For the text-containing cell, return its midpoint in (x, y) coordinate format. 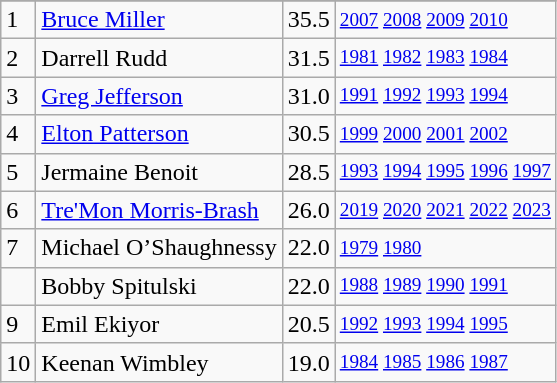
20.5 (308, 324)
1991 1992 1993 1994 (445, 96)
1981 1982 1983 1984 (445, 58)
1993 1994 1995 1996 1997 (445, 172)
2007 2008 2009 2010 (445, 20)
1999 2000 2001 2002 (445, 134)
Greg Jefferson (159, 96)
1 (18, 20)
Jermaine Benoit (159, 172)
1988 1989 1990 1991 (445, 286)
2019 2020 2021 2022 2023 (445, 210)
31.5 (308, 58)
1979 1980 (445, 248)
28.5 (308, 172)
1984 1985 1986 1987 (445, 362)
35.5 (308, 20)
1992 1993 1994 1995 (445, 324)
2 (18, 58)
3 (18, 96)
Elton Patterson (159, 134)
10 (18, 362)
Michael O’Shaughnessy (159, 248)
5 (18, 172)
Tre'Mon Morris-Brash (159, 210)
4 (18, 134)
31.0 (308, 96)
26.0 (308, 210)
Emil Ekiyor (159, 324)
Bobby Spitulski (159, 286)
Keenan Wimbley (159, 362)
9 (18, 324)
6 (18, 210)
Bruce Miller (159, 20)
7 (18, 248)
19.0 (308, 362)
30.5 (308, 134)
Darrell Rudd (159, 58)
